Output the (X, Y) coordinate of the center of the cell containing the given text.  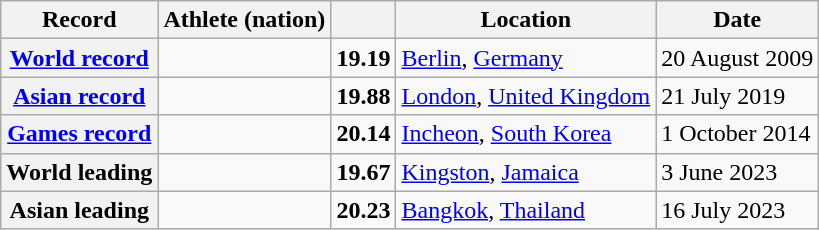
World record (80, 58)
19.67 (364, 172)
3 June 2023 (738, 172)
20.14 (364, 134)
Location (526, 20)
1 October 2014 (738, 134)
Kingston, Jamaica (526, 172)
Record (80, 20)
19.19 (364, 58)
20 August 2009 (738, 58)
16 July 2023 (738, 210)
Games record (80, 134)
Athlete (nation) (244, 20)
Berlin, Germany (526, 58)
21 July 2019 (738, 96)
Incheon, South Korea (526, 134)
Asian leading (80, 210)
Date (738, 20)
London, United Kingdom (526, 96)
World leading (80, 172)
Asian record (80, 96)
19.88 (364, 96)
Bangkok, Thailand (526, 210)
20.23 (364, 210)
